Return (X, Y) of the center of cell containing provided text 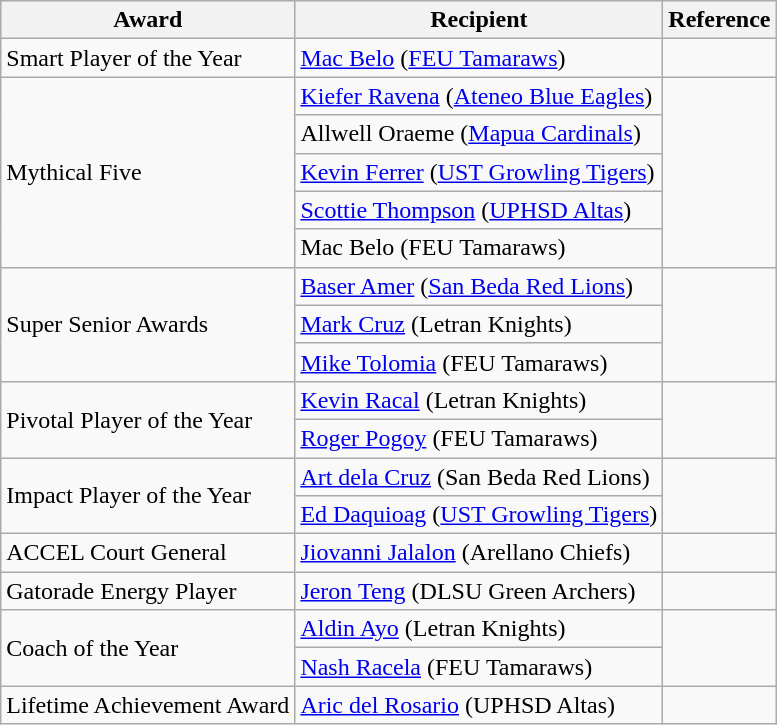
Allwell Oraeme (Mapua Cardinals) (479, 134)
Pivotal Player of the Year (148, 419)
Smart Player of the Year (148, 58)
Lifetime Achievement Award (148, 705)
Recipient (479, 20)
Aldin Ayo (Letran Knights) (479, 629)
Coach of the Year (148, 648)
Kevin Ferrer (UST Growling Tigers) (479, 172)
Jeron Teng (DLSU Green Archers) (479, 591)
Ed Daquioag (UST Growling Tigers) (479, 515)
Mike Tolomia (FEU Tamaraws) (479, 362)
ACCEL Court General (148, 553)
Aric del Rosario (UPHSD Altas) (479, 705)
Kevin Racal (Letran Knights) (479, 400)
Gatorade Energy Player (148, 591)
Mark Cruz (Letran Knights) (479, 324)
Mythical Five (148, 172)
Impact Player of the Year (148, 496)
Kiefer Ravena (Ateneo Blue Eagles) (479, 96)
Super Senior Awards (148, 324)
Jiovanni Jalalon (Arellano Chiefs) (479, 553)
Scottie Thompson (UPHSD Altas) (479, 210)
Baser Amer (San Beda Red Lions) (479, 286)
Nash Racela (FEU Tamaraws) (479, 667)
Reference (720, 20)
Award (148, 20)
Art dela Cruz (San Beda Red Lions) (479, 477)
Roger Pogoy (FEU Tamaraws) (479, 438)
